Detect which cell encompasses the target text, then output its [x, y] center coordinate. 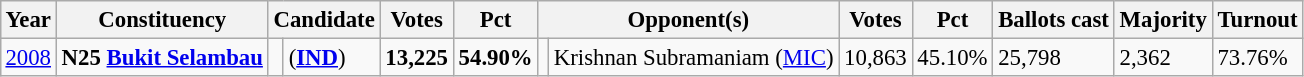
N25 Bukit Selambau [162, 57]
Krishnan Subramaniam (MIC) [694, 57]
Turnout [1258, 20]
Opponent(s) [688, 20]
Candidate [324, 20]
13,225 [416, 57]
Majority [1163, 20]
Year [28, 20]
2,362 [1163, 57]
2008 [28, 57]
73.76% [1258, 57]
(IND) [332, 57]
Ballots cast [1054, 20]
25,798 [1054, 57]
54.90% [496, 57]
45.10% [952, 57]
Constituency [162, 20]
10,863 [876, 57]
